Find where the given text appears and provide that cell's center as (x, y) coordinate. 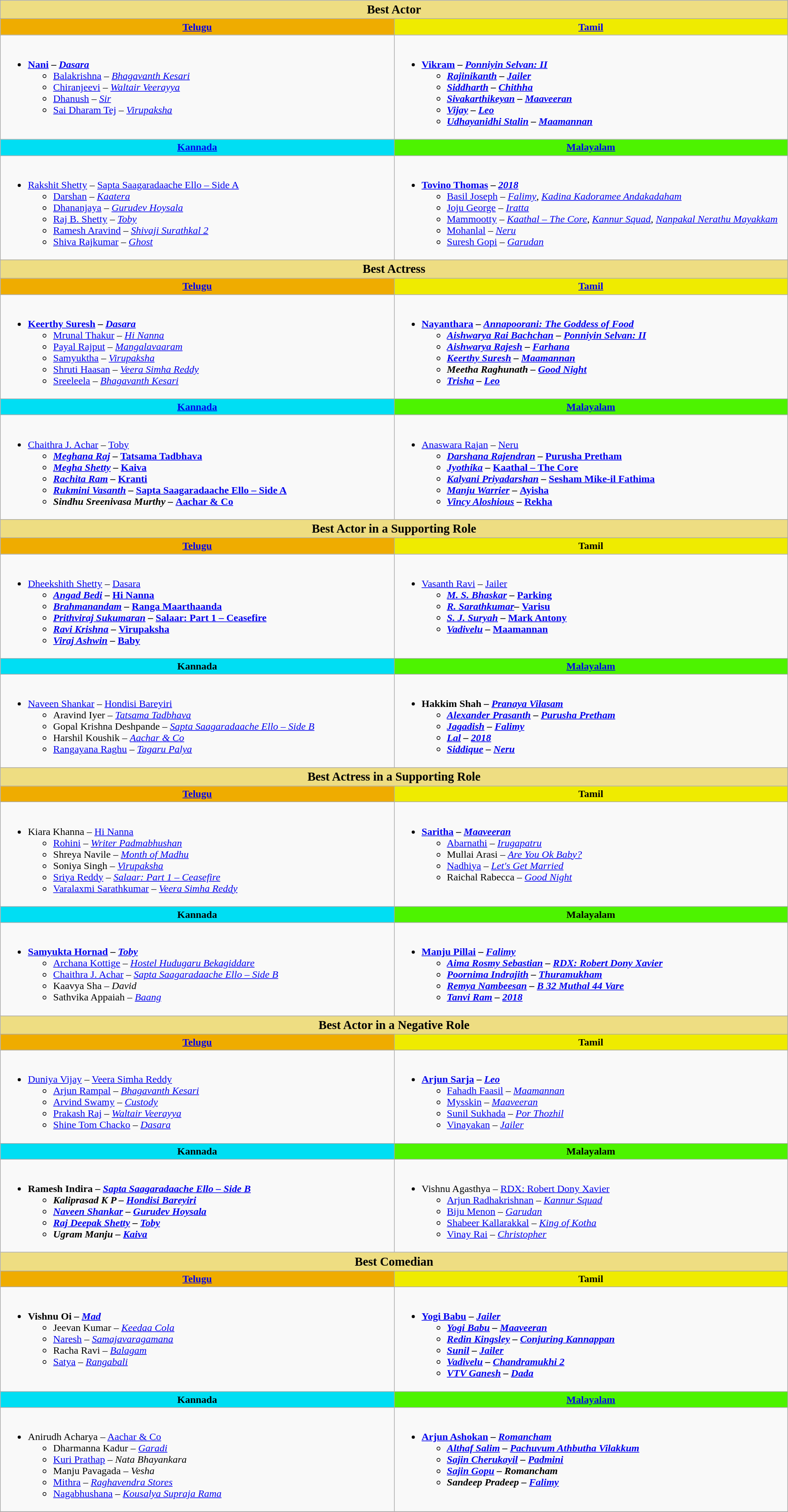
Saritha – MaaveeranAbarnathi – IrugapatruMullai Arasi – Are You Ok Baby?Nadhiya – Let's Get MarriedRaichal Rabecca – Good Night (591, 854)
Arjun Sarja – LeoFahadh Faasil – MaamannanMysskin – MaaveeranSunil Sukhada – Por ThozhilVinayakan – Jailer (591, 1096)
Vikram – Ponniyin Selvan: IIRajinikanth – JailerSiddharth – ChithhaSivakarthikeyan – MaaveeranVijay – LeoUdhayanidhi Stalin – Maamannan (591, 87)
Duniya Vijay – Veera Simha ReddyArjun Rampal – Bhagavanth KesariArvind Swamy – CustodyPrakash Raj – Waltair VeerayyaShine Tom Chacko – Dasara (197, 1096)
Best Actress in a Supporting Role (394, 777)
Best Comedian (394, 1261)
Yogi Babu – JailerYogi Babu – MaaveeranRedin Kingsley – Conjuring KannappanSunil – JailerVadivelu – Chandramukhi 2VTV Ganesh – Dada (591, 1339)
Best Actor in a Negative Role (394, 1025)
Best Actor in a Supporting Role (394, 528)
Vishnu Oi – MadJeevan Kumar – Keedaa ColaNaresh – SamajavaragamanaRacha Ravi – BalagamSatya – Rangabali (197, 1339)
Arjun Ashokan – RomanchamAlthaf Salim – Pachuvum Athbutha VilakkumSajin Cherukayil – PadminiSajin Gopu – RomanchamSandeep Pradeep – Falimy (591, 1460)
Nani – DasaraBalakrishna – Bhagavanth KesariChiranjeevi – Waltair VeerayyaDhanush – SirSai Dharam Tej – Virupaksha (197, 87)
Best Actor (394, 10)
Hakkim Shah – Pranaya VilasamAlexander Prasanth – Purusha PrethamJagadish – FalimyLal – 2018Siddique – Neru (591, 721)
Vasanth Ravi – JailerM. S. Bhaskar – ParkingR. Sarathkumar– VarisuS. J. Suryah – Mark AntonyVadivelu – Maamannan (591, 606)
Best Actress (394, 269)
